Detect which cell encompasses the target text, then output its (x, y) center coordinate. 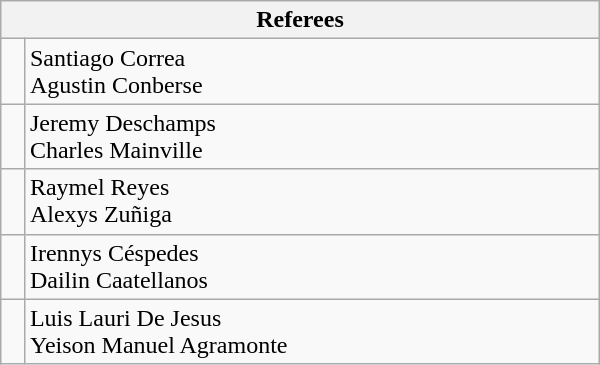
Jeremy DeschampsCharles Mainville (312, 136)
Irennys CéspedesDailin Caatellanos (312, 266)
Santiago CorreaAgustin Conberse (312, 72)
Raymel ReyesAlexys Zuñiga (312, 202)
Referees (300, 20)
Luis Lauri De JesusYeison Manuel Agramonte (312, 332)
